For the text-containing cell, return its midpoint in (x, y) coordinate format. 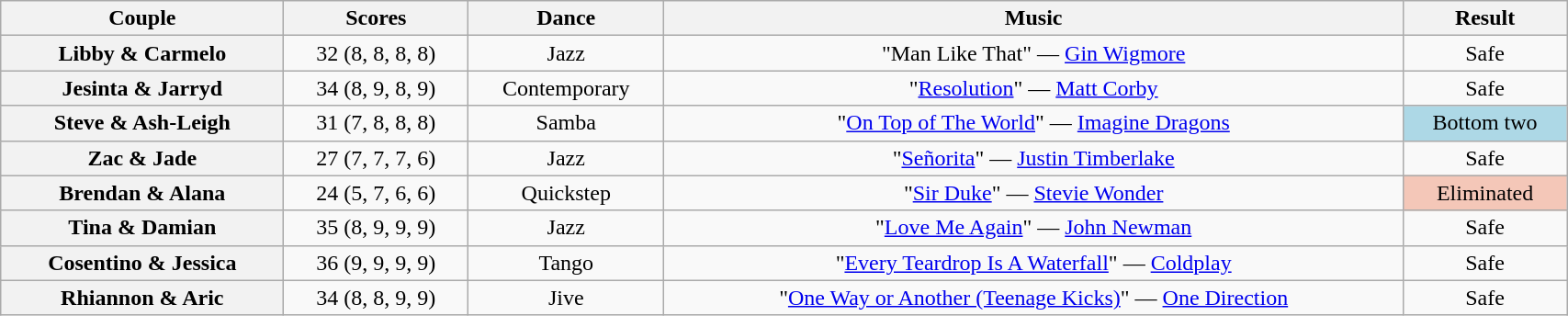
Eliminated (1484, 193)
27 (7, 7, 7, 6) (377, 158)
32 (8, 8, 8, 8) (377, 53)
Jive (566, 298)
"Resolution" — Matt Corby (1034, 88)
Contemporary (566, 88)
"Sir Duke" — Stevie Wonder (1034, 193)
Scores (377, 18)
Bottom two (1484, 123)
31 (7, 8, 8, 8) (377, 123)
"Señorita" — Justin Timberlake (1034, 158)
Samba (566, 123)
Quickstep (566, 193)
Music (1034, 18)
34 (8, 9, 8, 9) (377, 88)
Tango (566, 263)
"Every Teardrop Is A Waterfall" — Coldplay (1034, 263)
24 (5, 7, 6, 6) (377, 193)
35 (8, 9, 9, 9) (377, 228)
Couple (142, 18)
Result (1484, 18)
Libby & Carmelo (142, 53)
Cosentino & Jessica (142, 263)
Dance (566, 18)
Tina & Damian (142, 228)
"Man Like That" — Gin Wigmore (1034, 53)
Jesinta & Jarryd (142, 88)
Rhiannon & Aric (142, 298)
"One Way or Another (Teenage Kicks)" — One Direction (1034, 298)
Brendan & Alana (142, 193)
"Love Me Again" — John Newman (1034, 228)
Zac & Jade (142, 158)
34 (8, 8, 9, 9) (377, 298)
Steve & Ash-Leigh (142, 123)
"On Top of The World" — Imagine Dragons (1034, 123)
36 (9, 9, 9, 9) (377, 263)
